Scan for the cell matching the given text and deliver its [x, y] coordinate at center. 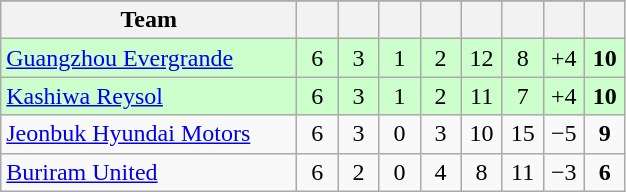
15 [522, 134]
4 [440, 172]
Buriram United [149, 172]
Jeonbuk Hyundai Motors [149, 134]
7 [522, 96]
Kashiwa Reysol [149, 96]
9 [604, 134]
Team [149, 20]
−3 [564, 172]
−5 [564, 134]
12 [482, 58]
Guangzhou Evergrande [149, 58]
